For the text-containing cell, return its midpoint in (X, Y) coordinate format. 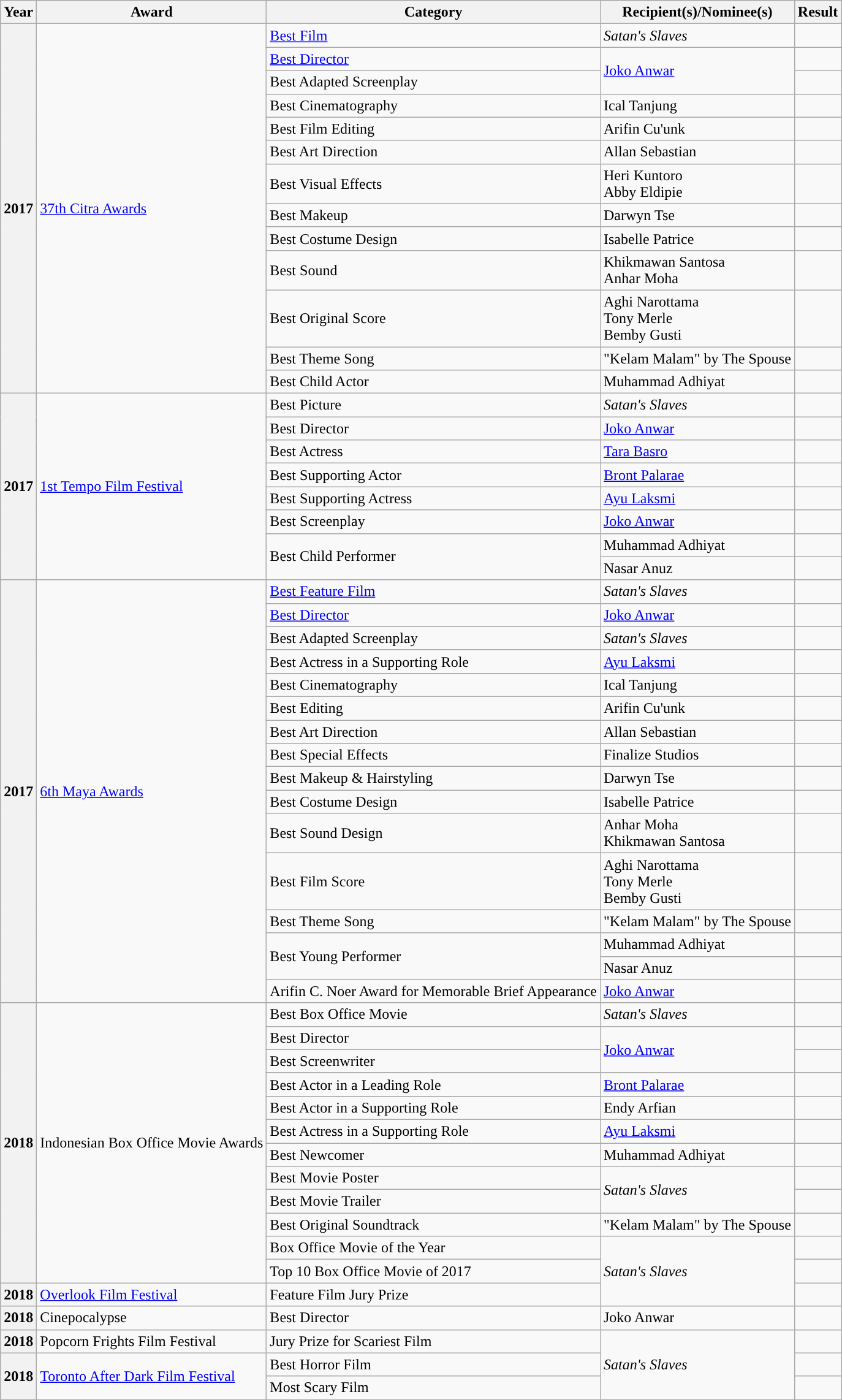
Best Actor in a Leading Role (434, 1084)
Best Young Performer (434, 956)
Best Newcomer (434, 1154)
Jury Prize for Scariest Film (434, 1341)
Khikmawan SantosaAnhar Moha (697, 270)
Top 10 Box Office Movie of 2017 (434, 1271)
Year (18, 12)
Best Sound Design (434, 834)
Endy Arfian (697, 1108)
Best Makeup (434, 215)
Best Supporting Actor (434, 475)
Best Special Effects (434, 755)
Best Supporting Actress (434, 498)
Cinepocalypse (152, 1318)
Best Movie Poster (434, 1178)
Best Editing (434, 708)
Best Horror Film (434, 1364)
Best Screenwriter (434, 1061)
Best Actor in a Supporting Role (434, 1108)
Result (817, 12)
Best Film Score (434, 881)
Best Film Editing (434, 129)
Arifin C. Noer Award for Memorable Brief Appearance (434, 991)
Feature Film Jury Prize (434, 1295)
Best Picture (434, 405)
37th Citra Awards (152, 208)
Heri KuntoroAbby Eldipie (697, 184)
Category (434, 12)
Best Movie Trailer (434, 1201)
Most Scary Film (434, 1388)
Best Actress (434, 452)
Box Office Movie of the Year (434, 1248)
1st Tempo Film Festival (152, 487)
Popcorn Frights Film Festival (152, 1341)
Best Makeup & Hairstyling (434, 778)
6th Maya Awards (152, 791)
Best Box Office Movie (434, 1014)
Recipient(s)/Nominee(s) (697, 12)
Best Sound (434, 270)
Best Original Score (434, 318)
Best Visual Effects (434, 184)
Tara Basro (697, 452)
Best Feature Film (434, 592)
Award (152, 12)
Finalize Studios (697, 755)
Overlook Film Festival (152, 1295)
Best Film (434, 36)
Indonesian Box Office Movie Awards (152, 1143)
Best Child Actor (434, 382)
Toronto After Dark Film Festival (152, 1376)
Best Screenplay (434, 522)
Anhar MohaKhikmawan Santosa (697, 834)
Best Child Performer (434, 557)
Best Original Soundtrack (434, 1225)
